For the text-containing cell, return its midpoint in (X, Y) coordinate format. 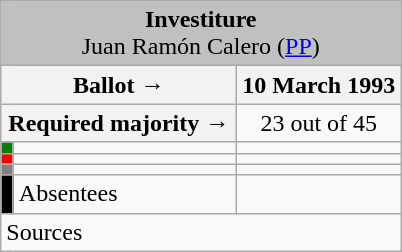
Ballot → (119, 85)
10 March 1993 (319, 85)
Required majority → (119, 123)
23 out of 45 (319, 123)
Absentees (125, 194)
InvestitureJuan Ramón Calero (PP) (201, 34)
Sources (201, 232)
